Pinpoint the cell where the given text exists, returning its [x, y] midpoint coordinate. 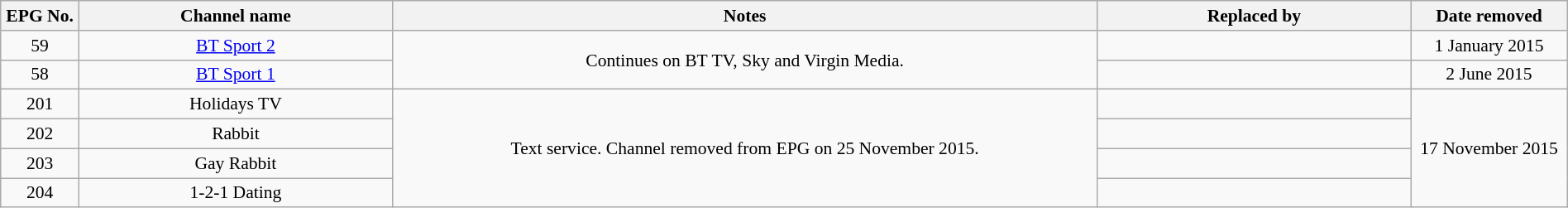
1-2-1 Dating [235, 193]
201 [40, 104]
Holidays TV [235, 104]
204 [40, 193]
Channel name [235, 16]
Date removed [1489, 16]
Text service. Channel removed from EPG on 25 November 2015. [744, 148]
Replaced by [1254, 16]
Continues on BT TV, Sky and Virgin Media. [744, 60]
59 [40, 46]
58 [40, 75]
Gay Rabbit [235, 163]
202 [40, 134]
1 January 2015 [1489, 46]
2 June 2015 [1489, 75]
17 November 2015 [1489, 148]
BT Sport 2 [235, 46]
Notes [744, 16]
203 [40, 163]
Rabbit [235, 134]
BT Sport 1 [235, 75]
EPG No. [40, 16]
